From the cell containing the given text, extract its center point as [X, Y] coordinate. 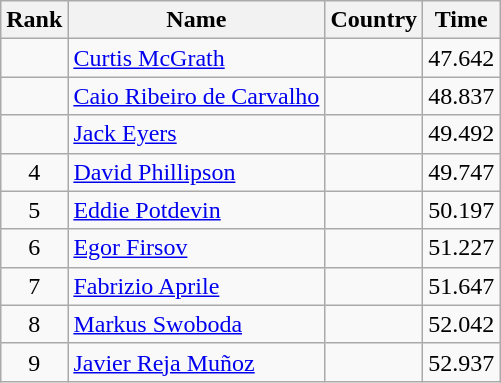
52.042 [462, 324]
Curtis McGrath [196, 58]
Egor Firsov [196, 248]
Javier Reja Muñoz [196, 362]
Rank [34, 20]
9 [34, 362]
49.747 [462, 172]
47.642 [462, 58]
5 [34, 210]
Markus Swoboda [196, 324]
Name [196, 20]
Time [462, 20]
Eddie Potdevin [196, 210]
7 [34, 286]
6 [34, 248]
8 [34, 324]
51.647 [462, 286]
49.492 [462, 134]
Jack Eyers [196, 134]
50.197 [462, 210]
Country [374, 20]
52.937 [462, 362]
Caio Ribeiro de Carvalho [196, 96]
David Phillipson [196, 172]
4 [34, 172]
48.837 [462, 96]
Fabrizio Aprile [196, 286]
51.227 [462, 248]
